Determine the [X, Y] coordinate at the center of the cell enclosing the given text.  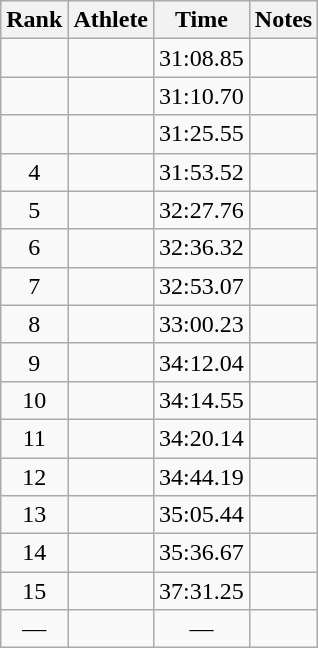
34:14.55 [202, 400]
Athlete [111, 20]
Time [202, 20]
10 [34, 400]
7 [34, 286]
34:44.19 [202, 477]
31:53.52 [202, 172]
34:20.14 [202, 438]
32:53.07 [202, 286]
Notes [283, 20]
32:36.32 [202, 248]
31:25.55 [202, 134]
12 [34, 477]
11 [34, 438]
33:00.23 [202, 324]
35:36.67 [202, 553]
31:08.85 [202, 58]
8 [34, 324]
13 [34, 515]
4 [34, 172]
Rank [34, 20]
35:05.44 [202, 515]
5 [34, 210]
37:31.25 [202, 591]
32:27.76 [202, 210]
9 [34, 362]
6 [34, 248]
34:12.04 [202, 362]
15 [34, 591]
14 [34, 553]
31:10.70 [202, 96]
